Return the [x, y] coordinate for the center point of the cell that contains the specified text.  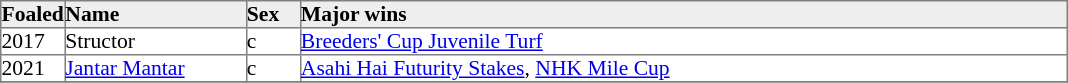
Sex [273, 14]
Jantar Mantar [156, 68]
2021 [33, 68]
Major wins [683, 14]
2017 [33, 42]
Foaled [33, 14]
Structor [156, 42]
Asahi Hai Futurity Stakes, NHK Mile Cup [683, 68]
Breeders' Cup Juvenile Turf [683, 42]
Name [156, 14]
